For the text-containing cell, return its midpoint in (X, Y) coordinate format. 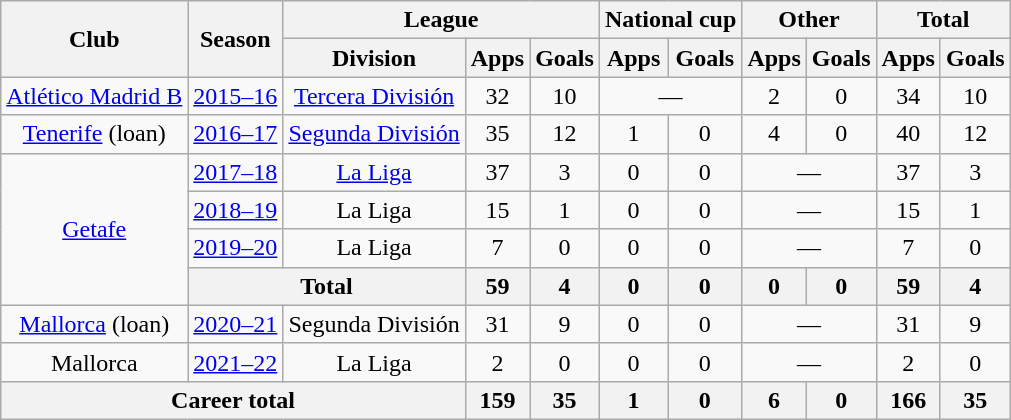
Club (94, 39)
2017–18 (236, 172)
2018–19 (236, 210)
Mallorca (94, 362)
Career total (233, 400)
Tenerife (loan) (94, 134)
2019–20 (236, 248)
Getafe (94, 229)
Other (809, 20)
Mallorca (loan) (94, 324)
Season (236, 39)
2015–16 (236, 96)
166 (908, 400)
Division (374, 58)
34 (908, 96)
League (442, 20)
2021–22 (236, 362)
32 (497, 96)
40 (908, 134)
6 (774, 400)
Tercera División (374, 96)
Atlético Madrid B (94, 96)
2020–21 (236, 324)
National cup (670, 20)
2016–17 (236, 134)
159 (497, 400)
